Locate the cell with the specified text and output its (X, Y) center coordinate. 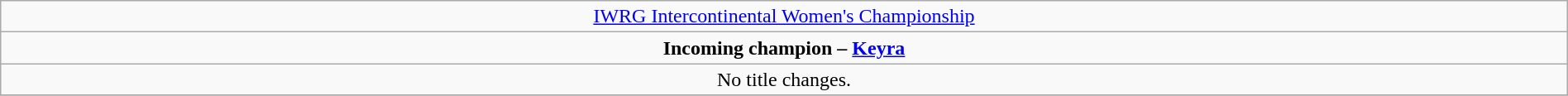
IWRG Intercontinental Women's Championship (784, 17)
No title changes. (784, 79)
Incoming champion – Keyra (784, 48)
